Find where the given text appears and provide that cell's center as [X, Y] coordinate. 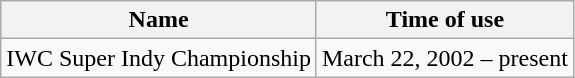
March 22, 2002 – present [444, 58]
Name [159, 20]
Time of use [444, 20]
IWC Super Indy Championship [159, 58]
